Capture the cell that displays the provided text and extract its (X, Y) central coordinate. 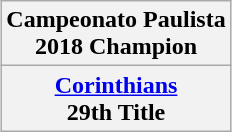
Campeonato Paulista2018 Champion (116, 34)
Corinthians29th Title (116, 98)
